Return the (X, Y) coordinate for the center point of the cell that contains the specified text.  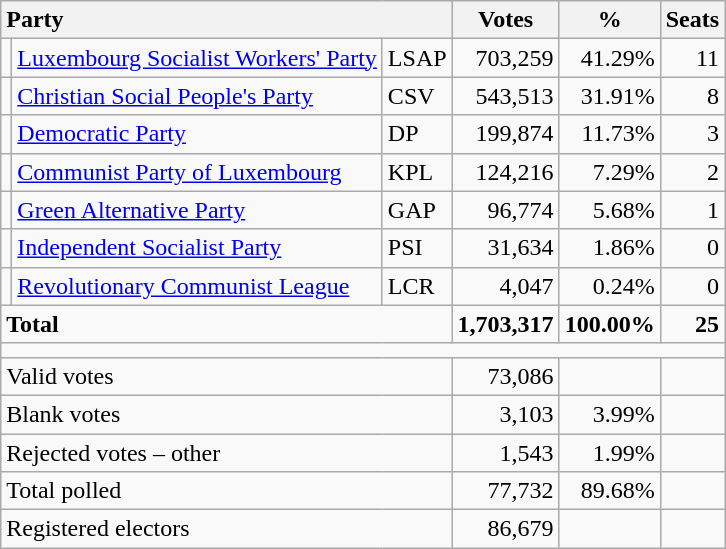
31.91% (610, 96)
Independent Socialist Party (198, 248)
Seats (692, 20)
77,732 (506, 491)
Registered electors (226, 529)
Valid votes (226, 376)
Democratic Party (198, 134)
11 (692, 58)
2 (692, 172)
5.68% (610, 210)
3.99% (610, 414)
Revolutionary Communist League (198, 286)
Green Alternative Party (198, 210)
41.29% (610, 58)
3 (692, 134)
1.86% (610, 248)
Party (226, 20)
Total (226, 324)
86,679 (506, 529)
Votes (506, 20)
73,086 (506, 376)
PSI (417, 248)
31,634 (506, 248)
96,774 (506, 210)
Christian Social People's Party (198, 96)
1,543 (506, 453)
25 (692, 324)
703,259 (506, 58)
LSAP (417, 58)
% (610, 20)
1.99% (610, 453)
Communist Party of Luxembourg (198, 172)
GAP (417, 210)
543,513 (506, 96)
KPL (417, 172)
124,216 (506, 172)
3,103 (506, 414)
CSV (417, 96)
8 (692, 96)
Rejected votes – other (226, 453)
LCR (417, 286)
89.68% (610, 491)
1,703,317 (506, 324)
100.00% (610, 324)
Total polled (226, 491)
4,047 (506, 286)
Blank votes (226, 414)
11.73% (610, 134)
199,874 (506, 134)
7.29% (610, 172)
Luxembourg Socialist Workers' Party (198, 58)
0.24% (610, 286)
1 (692, 210)
DP (417, 134)
